Find where the given text appears and provide that cell's center as [x, y] coordinate. 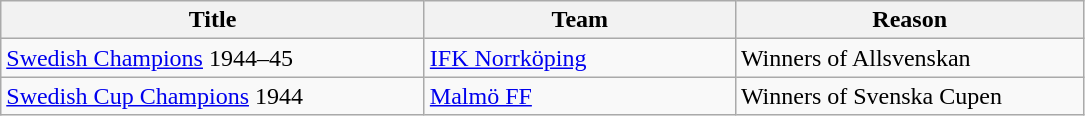
Winners of Svenska Cupen [910, 96]
Swedish Champions 1944–45 [213, 58]
Winners of Allsvenskan [910, 58]
Team [580, 20]
IFK Norrköping [580, 58]
Swedish Cup Champions 1944 [213, 96]
Reason [910, 20]
Malmö FF [580, 96]
Title [213, 20]
